Extract the (x, y) coordinate from the center of the cell holding the provided text.  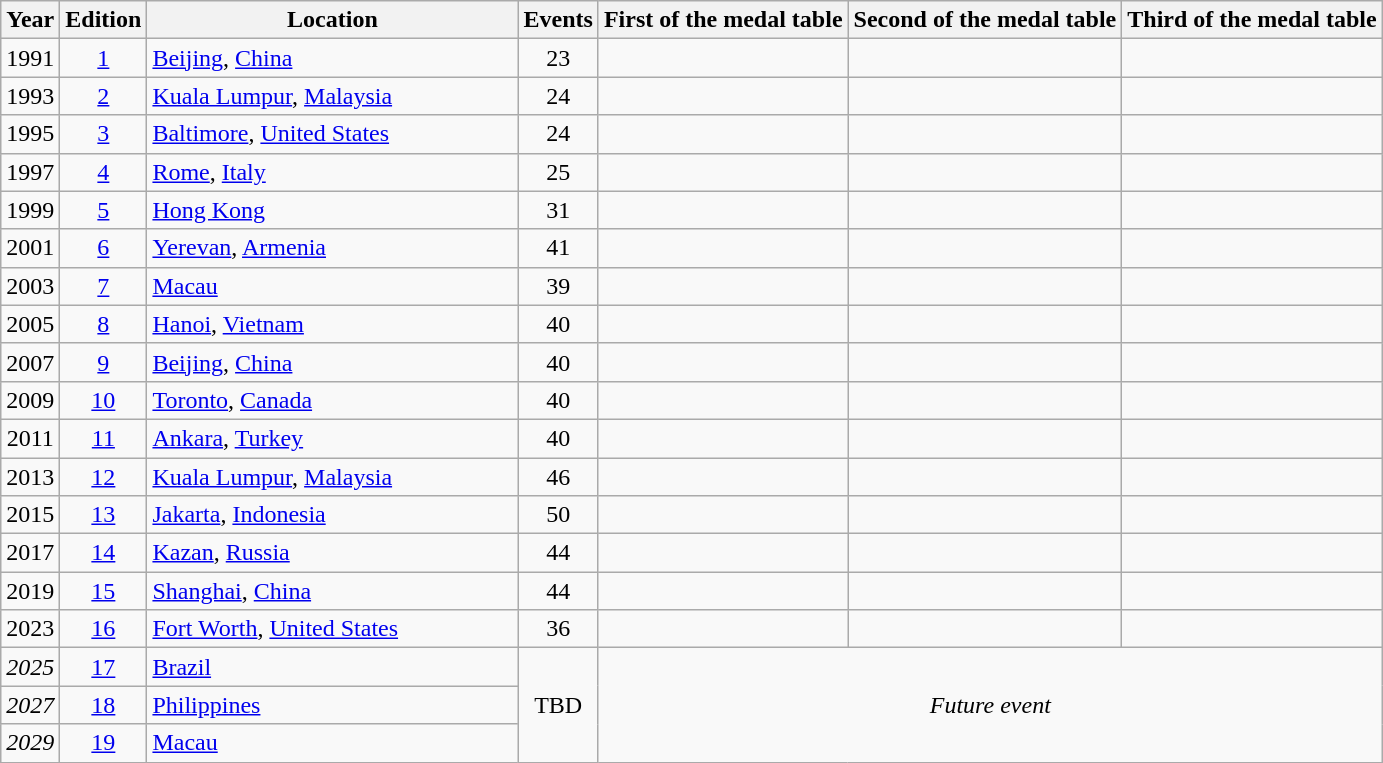
Events (558, 20)
2029 (30, 743)
2 (104, 96)
2007 (30, 362)
Rome, Italy (332, 172)
46 (558, 477)
17 (104, 667)
4 (104, 172)
18 (104, 705)
Brazil (332, 667)
16 (104, 629)
Edition (104, 20)
41 (558, 248)
Future event (990, 705)
2009 (30, 400)
15 (104, 591)
2027 (30, 705)
2011 (30, 438)
1991 (30, 58)
1999 (30, 210)
1997 (30, 172)
2019 (30, 591)
14 (104, 553)
10 (104, 400)
6 (104, 248)
2005 (30, 324)
Shanghai, China (332, 591)
Philippines (332, 705)
Hanoi, Vietnam (332, 324)
First of the medal table (723, 20)
50 (558, 515)
7 (104, 286)
Fort Worth, United States (332, 629)
11 (104, 438)
TBD (558, 705)
2025 (30, 667)
Ankara, Turkey (332, 438)
12 (104, 477)
25 (558, 172)
23 (558, 58)
2013 (30, 477)
1 (104, 58)
Kazan, Russia (332, 553)
2023 (30, 629)
Jakarta, Indonesia (332, 515)
2017 (30, 553)
2015 (30, 515)
5 (104, 210)
9 (104, 362)
8 (104, 324)
Baltimore, United States (332, 134)
Hong Kong (332, 210)
Third of the medal table (1252, 20)
31 (558, 210)
36 (558, 629)
Second of the medal table (985, 20)
39 (558, 286)
Year (30, 20)
19 (104, 743)
Toronto, Canada (332, 400)
3 (104, 134)
1995 (30, 134)
13 (104, 515)
Location (332, 20)
Yerevan, Armenia (332, 248)
2003 (30, 286)
1993 (30, 96)
2001 (30, 248)
